From the cell containing the given text, extract its center point as (X, Y) coordinate. 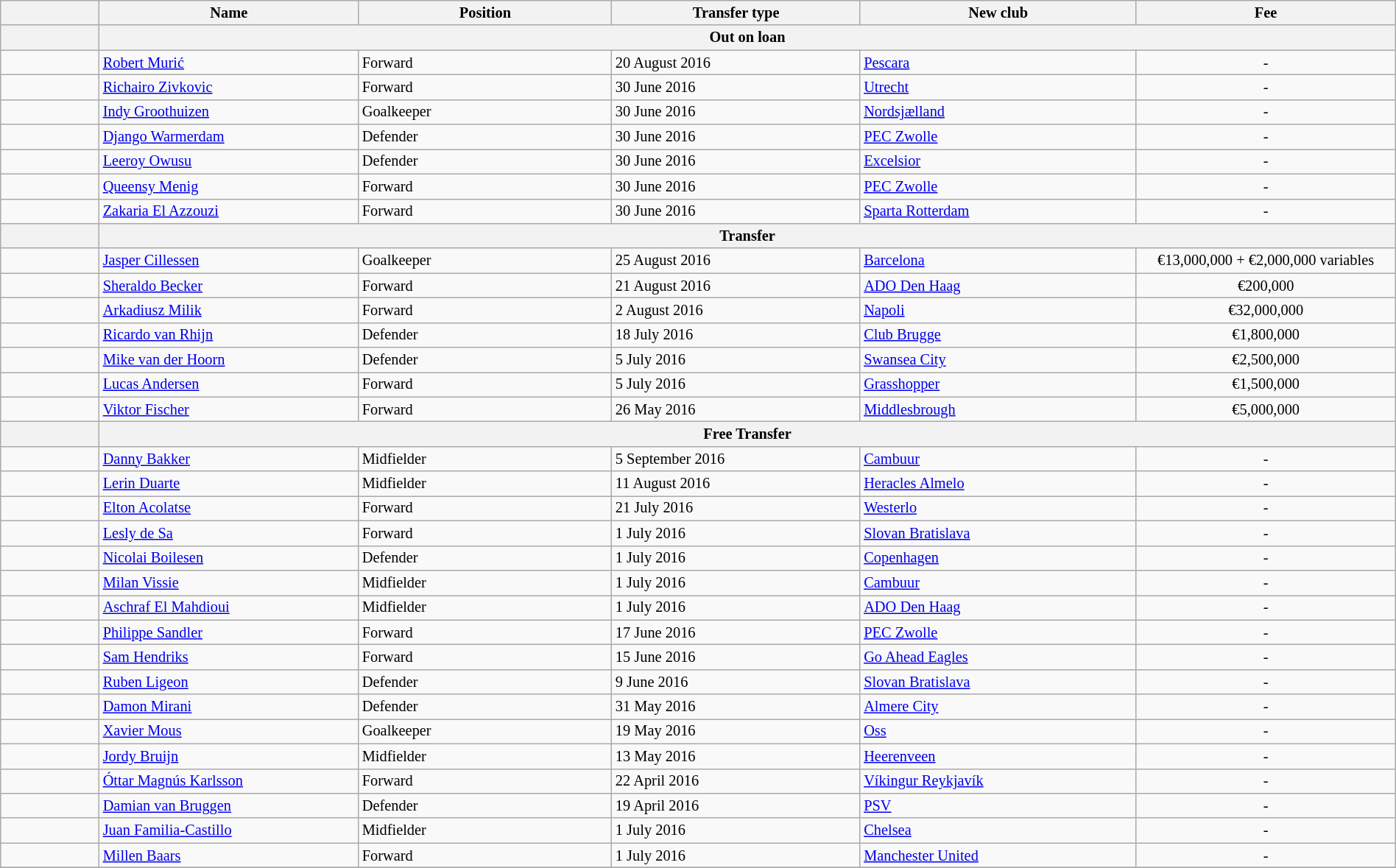
Elton Acolatse (229, 508)
Heerenveen (998, 756)
Transfer (747, 236)
31 May 2016 (736, 707)
Heracles Almelo (998, 484)
Philippe Sandler (229, 632)
20 August 2016 (736, 63)
5 September 2016 (736, 459)
Mike van der Hoorn (229, 360)
2 August 2016 (736, 310)
€200,000 (1266, 286)
Excelsior (998, 161)
Ruben Ligeon (229, 682)
Leeroy Owusu (229, 161)
Pescara (998, 63)
15 June 2016 (736, 657)
13 May 2016 (736, 756)
Xavier Mous (229, 731)
Almere City (998, 707)
Damian van Bruggen (229, 805)
€1,800,000 (1266, 335)
Zakaria El Azzouzi (229, 211)
Go Ahead Eagles (998, 657)
€2,500,000 (1266, 360)
Oss (998, 731)
Sparta Rotterdam (998, 211)
Club Brugge (998, 335)
Utrecht (998, 87)
Sam Hendriks (229, 657)
Jordy Bruijn (229, 756)
Nicolai Boilesen (229, 558)
Milan Vissie (229, 582)
Millen Baars (229, 855)
Ricardo van Rhijn (229, 335)
Copenhagen (998, 558)
Nordsjælland (998, 112)
PSV (998, 805)
Napoli (998, 310)
Lucas Andersen (229, 384)
€1,500,000 (1266, 384)
Indy Groothuizen (229, 112)
Danny Bakker (229, 459)
Name (229, 13)
17 June 2016 (736, 632)
19 May 2016 (736, 731)
25 August 2016 (736, 261)
Richairo Zivkovic (229, 87)
19 April 2016 (736, 805)
Grasshopper (998, 384)
Víkingur Reykjavík (998, 781)
Fee (1266, 13)
21 July 2016 (736, 508)
Viktor Fischer (229, 409)
Position (485, 13)
Westerlo (998, 508)
Free Transfer (747, 434)
€13,000,000 + €2,000,000 variables (1266, 261)
Lerin Duarte (229, 484)
Swansea City (998, 360)
€32,000,000 (1266, 310)
26 May 2016 (736, 409)
22 April 2016 (736, 781)
New club (998, 13)
Manchester United (998, 855)
Out on loan (747, 38)
Sheraldo Becker (229, 286)
Django Warmerdam (229, 137)
18 July 2016 (736, 335)
Lesly de Sa (229, 533)
9 June 2016 (736, 682)
Queensy Menig (229, 186)
Chelsea (998, 830)
Óttar Magnús Karlsson (229, 781)
Juan Familia-Castillo (229, 830)
21 August 2016 (736, 286)
Robert Murić (229, 63)
€5,000,000 (1266, 409)
Middlesbrough (998, 409)
Transfer type (736, 13)
Aschraf El Mahdioui (229, 607)
Barcelona (998, 261)
Jasper Cillessen (229, 261)
11 August 2016 (736, 484)
Damon Mirani (229, 707)
Arkadiusz Milik (229, 310)
